From the cell containing the given text, extract its center point as [X, Y] coordinate. 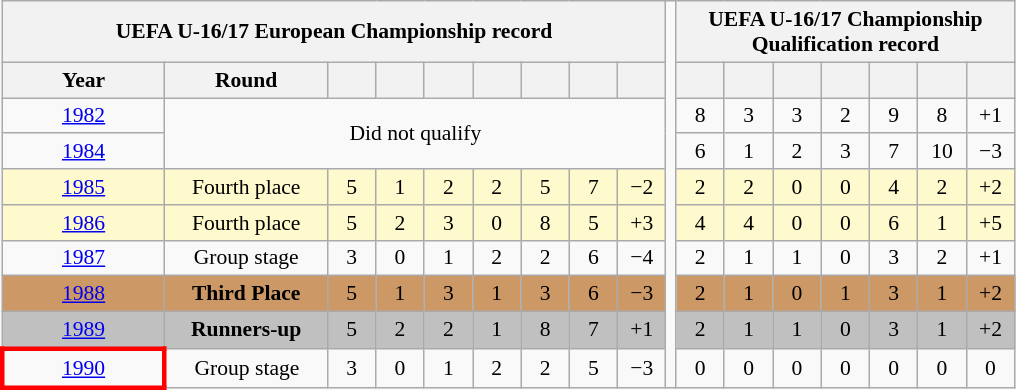
Runners-up [246, 330]
+5 [990, 223]
UEFA U-16/17 European Championship record [334, 32]
1982 [84, 116]
+3 [642, 223]
1984 [84, 152]
10 [942, 152]
UEFA U-16/17 Championship Qualification record [846, 32]
Did not qualify [416, 134]
−2 [642, 187]
1989 [84, 330]
Third Place [246, 294]
Round [246, 80]
Year [84, 80]
−4 [642, 258]
1990 [84, 368]
1986 [84, 223]
1987 [84, 258]
1988 [84, 294]
9 [893, 116]
1985 [84, 187]
